Return [x, y] of the center of cell containing provided text 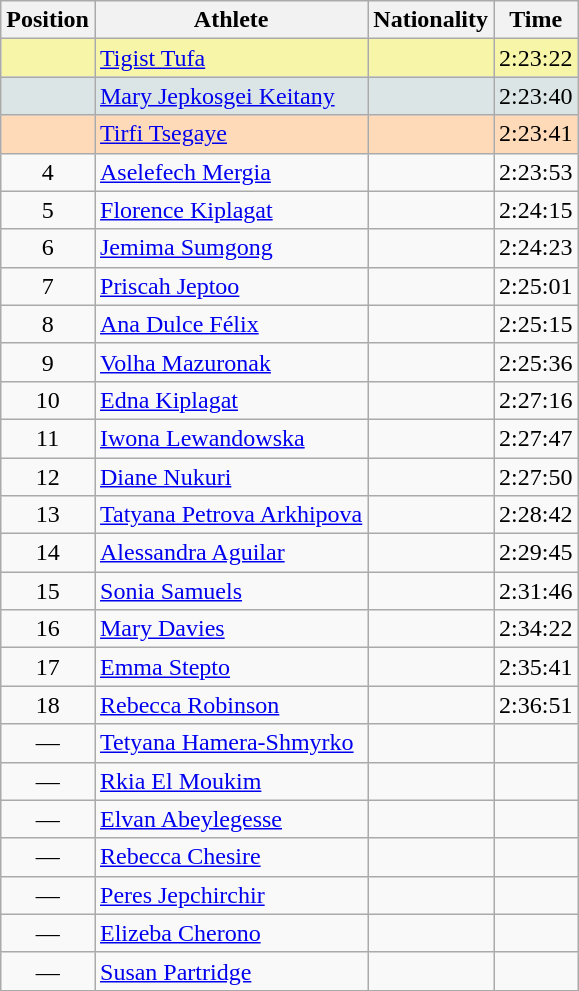
Elvan Abeylegesse [230, 819]
2:28:42 [536, 515]
2:31:46 [536, 591]
4 [48, 172]
10 [48, 400]
15 [48, 591]
Alessandra Aguilar [230, 553]
Mary Davies [230, 629]
Time [536, 20]
Tirfi Tsegaye [230, 134]
Priscah Jeptoo [230, 286]
Tigist Tufa [230, 58]
Tatyana Petrova Arkhipova [230, 515]
Diane Nukuri [230, 477]
Rebecca Chesire [230, 857]
Athlete [230, 20]
2:27:16 [536, 400]
Nationality [431, 20]
Emma Stepto [230, 667]
9 [48, 362]
Ana Dulce Félix [230, 324]
2:23:22 [536, 58]
2:24:23 [536, 248]
Volha Mazuronak [230, 362]
Rebecca Robinson [230, 705]
8 [48, 324]
2:25:36 [536, 362]
Tetyana Hamera-Shmyrko [230, 743]
2:23:40 [536, 96]
2:27:47 [536, 438]
2:24:15 [536, 210]
Position [48, 20]
2:25:15 [536, 324]
16 [48, 629]
Jemima Sumgong [230, 248]
2:29:45 [536, 553]
17 [48, 667]
Mary Jepkosgei Keitany [230, 96]
Aselefech Mergia [230, 172]
Iwona Lewandowska [230, 438]
14 [48, 553]
2:25:01 [536, 286]
Edna Kiplagat [230, 400]
2:23:53 [536, 172]
11 [48, 438]
Rkia El Moukim [230, 781]
2:36:51 [536, 705]
12 [48, 477]
Florence Kiplagat [230, 210]
2:35:41 [536, 667]
6 [48, 248]
Susan Partridge [230, 971]
Peres Jepchirchir [230, 895]
2:23:41 [536, 134]
Sonia Samuels [230, 591]
13 [48, 515]
5 [48, 210]
2:27:50 [536, 477]
18 [48, 705]
2:34:22 [536, 629]
7 [48, 286]
Elizeba Cherono [230, 933]
